Capture the cell that displays the provided text and extract its (x, y) central coordinate. 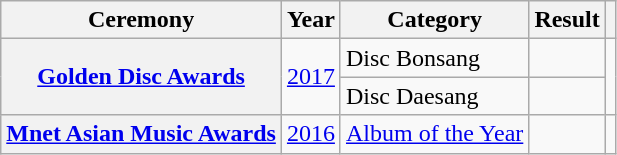
Golden Disc Awards (142, 77)
Mnet Asian Music Awards (142, 134)
Result (567, 20)
Disc Daesang (434, 96)
Year (310, 20)
Ceremony (142, 20)
2016 (310, 134)
Disc Bonsang (434, 58)
2017 (310, 77)
Category (434, 20)
Album of the Year (434, 134)
